Search for the cell housing the specified text and yield its (x, y) center coordinate. 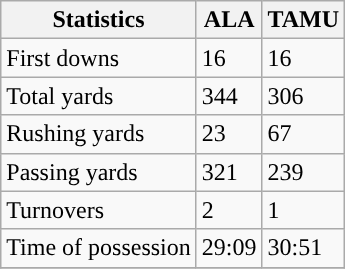
30:51 (304, 248)
First downs (99, 58)
321 (229, 172)
67 (304, 134)
Total yards (99, 96)
23 (229, 134)
Statistics (99, 20)
239 (304, 172)
Passing yards (99, 172)
29:09 (229, 248)
Turnovers (99, 210)
306 (304, 96)
1 (304, 210)
TAMU (304, 20)
344 (229, 96)
ALA (229, 20)
Time of possession (99, 248)
Rushing yards (99, 134)
2 (229, 210)
